Return the (X, Y) coordinate for the center point of the cell that contains the specified text.  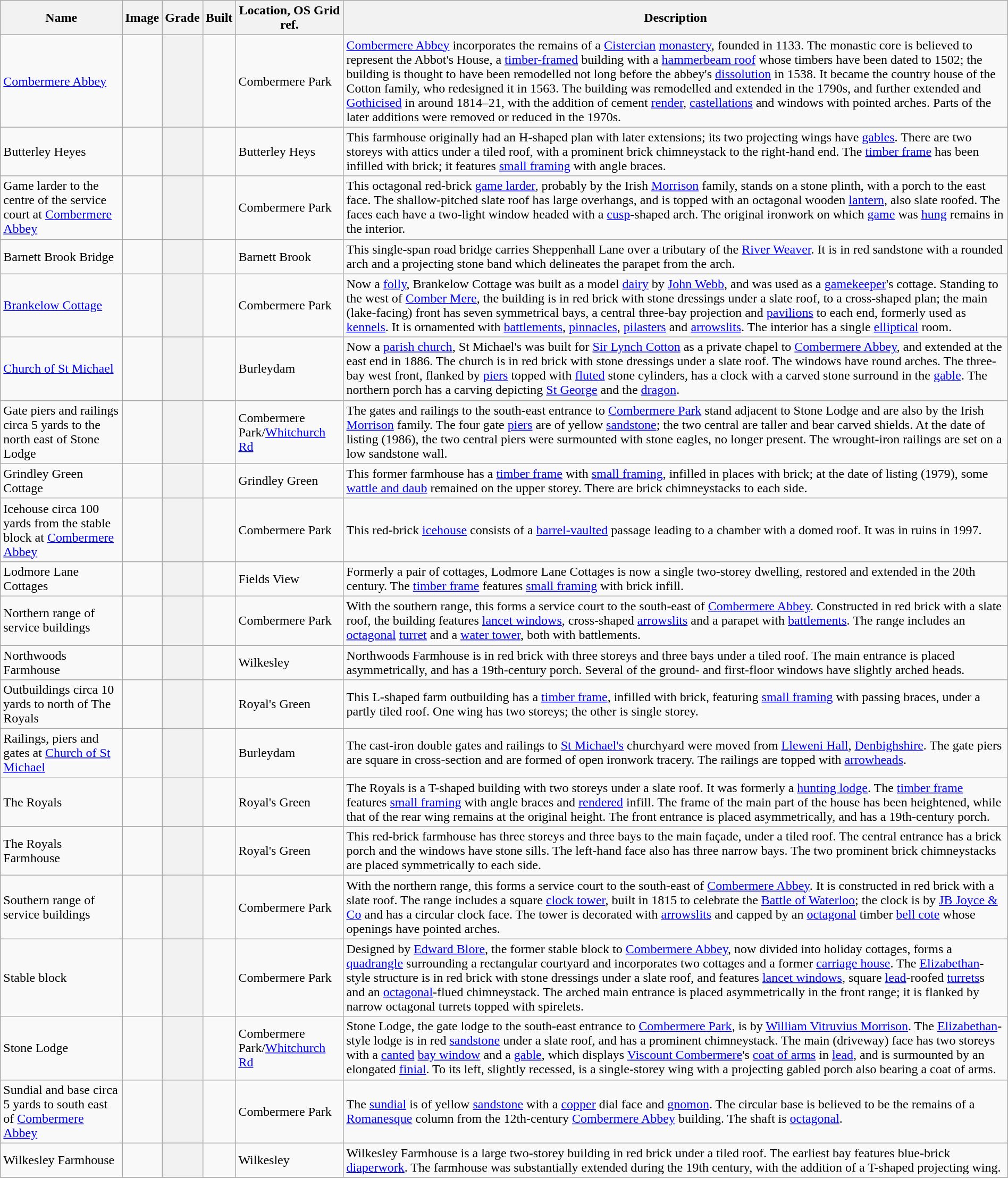
The Royals Farmhouse (62, 851)
Location, OS Grid ref. (289, 18)
Lodmore Lane Cottages (62, 578)
Icehouse circa 100 yards from the stable block at Combermere Abbey (62, 529)
This red-brick icehouse consists of a barrel-vaulted passage leading to a chamber with a domed roof. It was in ruins in 1997. (675, 529)
Northern range of service buildings (62, 620)
Barnett Brook Bridge (62, 256)
Brankelow Cottage (62, 305)
Fields View (289, 578)
Grade (182, 18)
The Royals (62, 802)
Outbuildings circa 10 yards to north of The Royals (62, 704)
Stable block (62, 978)
Railings, piers and gates at Church of St Michael (62, 753)
Name (62, 18)
Grindley Green Cottage (62, 481)
Wilkesley Farmhouse (62, 1160)
Game larder to the centre of the service court at Combermere Abbey (62, 207)
Sundial and base circa 5 yards to south east of Combermere Abbey (62, 1111)
Description (675, 18)
Butterley Heys (289, 152)
Grindley Green (289, 481)
Combermere Abbey (62, 81)
Image (142, 18)
Built (219, 18)
Gate piers and railings circa 5 yards to the north east of Stone Lodge (62, 432)
Church of St Michael (62, 369)
Butterley Heyes (62, 152)
Stone Lodge (62, 1048)
Barnett Brook (289, 256)
Northwoods Farmhouse (62, 662)
Southern range of service buildings (62, 907)
